Capture the cell that displays the provided text and extract its (X, Y) central coordinate. 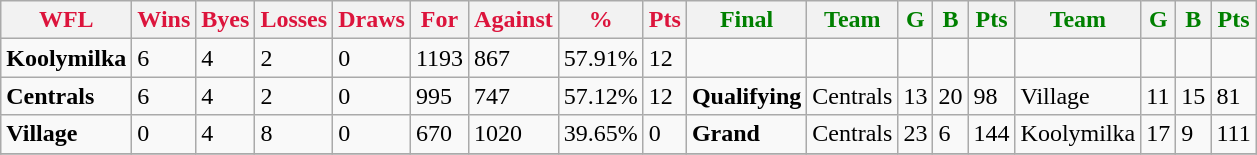
Grand (746, 134)
670 (439, 134)
57.12% (600, 96)
17 (1158, 134)
39.65% (600, 134)
9 (1194, 134)
1193 (439, 58)
Qualifying (746, 96)
11 (1158, 96)
Byes (226, 20)
Losses (294, 20)
% (600, 20)
Final (746, 20)
111 (1234, 134)
747 (514, 96)
For (439, 20)
13 (916, 96)
144 (992, 134)
98 (992, 96)
1020 (514, 134)
WFL (66, 20)
57.91% (600, 58)
995 (439, 96)
23 (916, 134)
20 (950, 96)
81 (1234, 96)
8 (294, 134)
867 (514, 58)
15 (1194, 96)
Draws (372, 20)
Against (514, 20)
Wins (164, 20)
